Identify which cell holds the provided text, then report its [X, Y] central coordinate. 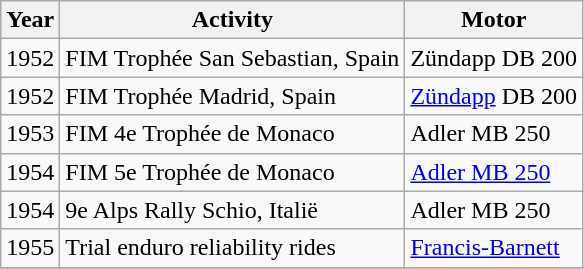
Activity [232, 20]
FIM 4e Trophée de Monaco [232, 134]
1953 [30, 134]
1955 [30, 248]
Trial enduro reliability rides [232, 248]
FIM Trophée San Sebastian, Spain [232, 58]
FIM Trophée Madrid, Spain [232, 96]
Motor [494, 20]
9e Alps Rally Schio, Italië [232, 210]
Francis-Barnett [494, 248]
Year [30, 20]
FIM 5e Trophée de Monaco [232, 172]
